From the cell containing the given text, extract its center point as (X, Y) coordinate. 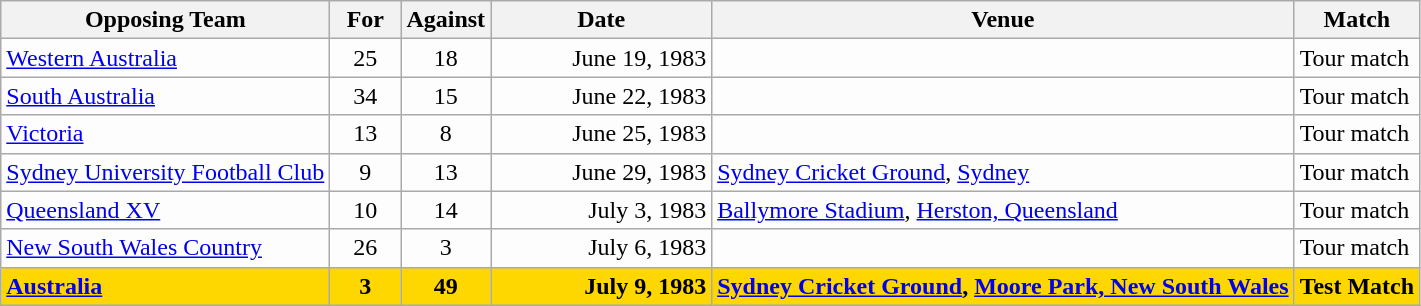
Australia (166, 286)
Queensland XV (166, 210)
18 (446, 58)
15 (446, 96)
Sydney Cricket Ground, Moore Park, New South Wales (1003, 286)
Sydney University Football Club (166, 172)
July 9, 1983 (602, 286)
Date (602, 20)
Ballymore Stadium, Herston, Queensland (1003, 210)
July 3, 1983 (602, 210)
10 (366, 210)
Sydney Cricket Ground, Sydney (1003, 172)
25 (366, 58)
Western Australia (166, 58)
9 (366, 172)
Venue (1003, 20)
For (366, 20)
49 (446, 286)
8 (446, 134)
26 (366, 248)
June 22, 1983 (602, 96)
June 29, 1983 (602, 172)
Against (446, 20)
Test Match (1357, 286)
June 25, 1983 (602, 134)
14 (446, 210)
June 19, 1983 (602, 58)
Opposing Team (166, 20)
Match (1357, 20)
Victoria (166, 134)
July 6, 1983 (602, 248)
34 (366, 96)
South Australia (166, 96)
New South Wales Country (166, 248)
